Determine the (X, Y) coordinate at the center of the cell enclosing the given text.  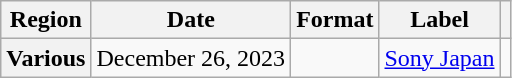
Label (440, 20)
Region (46, 20)
Sony Japan (440, 58)
December 26, 2023 (191, 58)
Format (335, 20)
Various (46, 58)
Date (191, 20)
